Find where the given text appears and provide that cell's center as (x, y) coordinate. 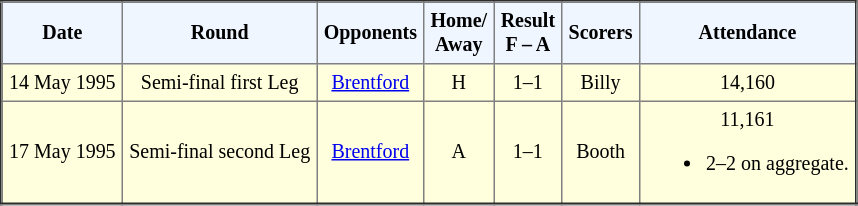
ResultF – A (528, 33)
Round (219, 33)
Attendance (748, 33)
11,1612–2 on aggregate. (748, 152)
Date (62, 33)
Booth (601, 152)
H (459, 83)
A (459, 152)
14,160 (748, 83)
Home/Away (459, 33)
Billy (601, 83)
Opponents (370, 33)
Scorers (601, 33)
17 May 1995 (62, 152)
14 May 1995 (62, 83)
Semi-final first Leg (219, 83)
Semi-final second Leg (219, 152)
